Search for the cell housing the specified text and yield its (X, Y) center coordinate. 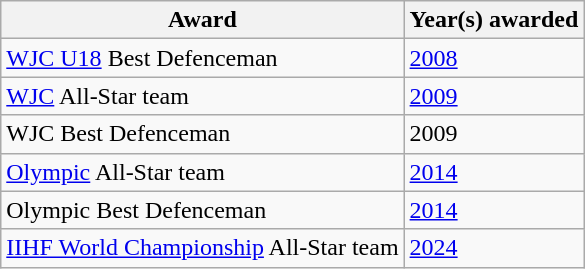
WJC All-Star team (202, 96)
2024 (494, 248)
Award (202, 20)
WJC U18 Best Defenceman (202, 58)
Olympic Best Defenceman (202, 210)
WJC Best Defenceman (202, 134)
2008 (494, 58)
Olympic All-Star team (202, 172)
Year(s) awarded (494, 20)
IIHF World Championship All-Star team (202, 248)
